Return (x, y) of the center of cell containing provided text 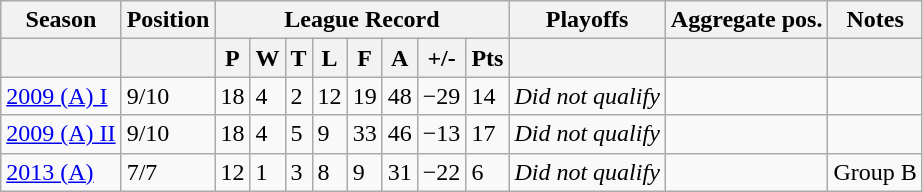
−22 (442, 172)
P (232, 58)
Aggregate pos. (746, 20)
14 (488, 96)
W (268, 58)
46 (400, 134)
League Record (362, 20)
Season (61, 20)
Notes (875, 20)
33 (364, 134)
F (364, 58)
2013 (A) (61, 172)
+/- (442, 58)
48 (400, 96)
Pts (488, 58)
−13 (442, 134)
8 (330, 172)
Group B (875, 172)
2009 (A) II (61, 134)
A (400, 58)
2 (298, 96)
1 (268, 172)
17 (488, 134)
31 (400, 172)
6 (488, 172)
−29 (442, 96)
L (330, 58)
T (298, 58)
2009 (A) I (61, 96)
3 (298, 172)
19 (364, 96)
5 (298, 134)
Playoffs (587, 20)
7/7 (168, 172)
Position (168, 20)
